Output the [X, Y] coordinate of the center of the cell containing the given text.  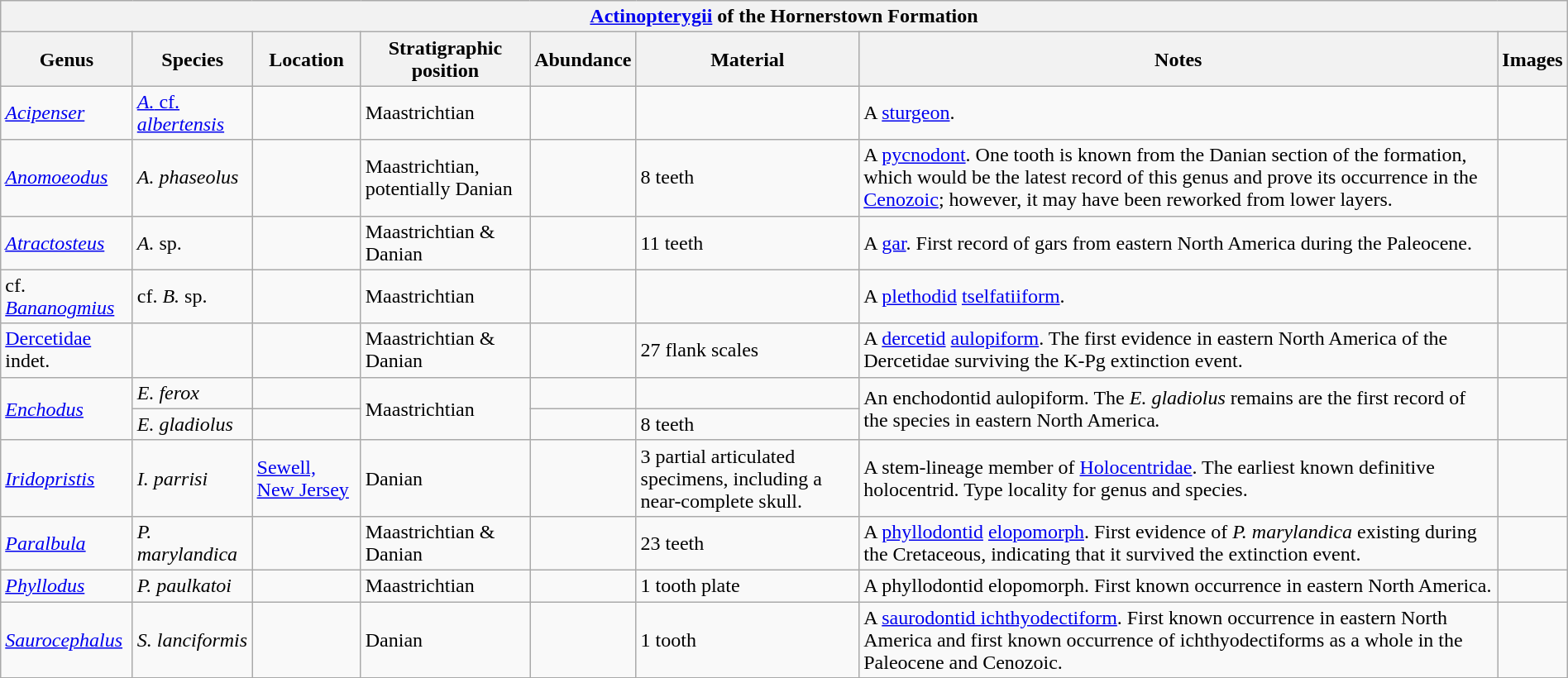
Actinopterygii of the Hornerstown Formation [784, 17]
cf. Bananogmius [66, 296]
A. phaseolus [192, 178]
A stem-lineage member of Holocentridae. The earliest known definitive holocentrid. Type locality for genus and species. [1178, 478]
Anomoeodus [66, 178]
P. paulkatoi [192, 585]
E. ferox [192, 393]
A phyllodontid elopomorph. First evidence of P. marylandica existing during the Cretaceous, indicating that it survived the extinction event. [1178, 542]
Stratigraphic position [445, 60]
Acipenser [66, 112]
Sewell, New Jersey [306, 478]
P. marylandica [192, 542]
An enchodontid aulopiform. The E. gladiolus remains are the first record of the species in eastern North America. [1178, 408]
Enchodus [66, 408]
11 teeth [748, 243]
Maastrichtian, potentially Danian [445, 178]
Species [192, 60]
I. parrisi [192, 478]
27 flank scales [748, 351]
Iridopristis [66, 478]
Atractosteus [66, 243]
Saurocephalus [66, 640]
1 tooth [748, 640]
A. sp. [192, 243]
Abundance [583, 60]
A sturgeon. [1178, 112]
3 partial articulated specimens, including a near-complete skull. [748, 478]
Location [306, 60]
Notes [1178, 60]
cf. B. sp. [192, 296]
Images [1532, 60]
Material [748, 60]
S. lanciformis [192, 640]
A. cf. albertensis [192, 112]
Paralbula [66, 542]
Phyllodus [66, 585]
A phyllodontid elopomorph. First known occurrence in eastern North America. [1178, 585]
23 teeth [748, 542]
Genus [66, 60]
Dercetidae indet. [66, 351]
E. gladiolus [192, 424]
A plethodid tselfatiiform. [1178, 296]
A dercetid aulopiform. The first evidence in eastern North America of the Dercetidae surviving the K-Pg extinction event. [1178, 351]
A gar. First record of gars from eastern North America during the Paleocene. [1178, 243]
1 tooth plate [748, 585]
